Determine the [X, Y] coordinate at the center of the cell enclosing the given text.  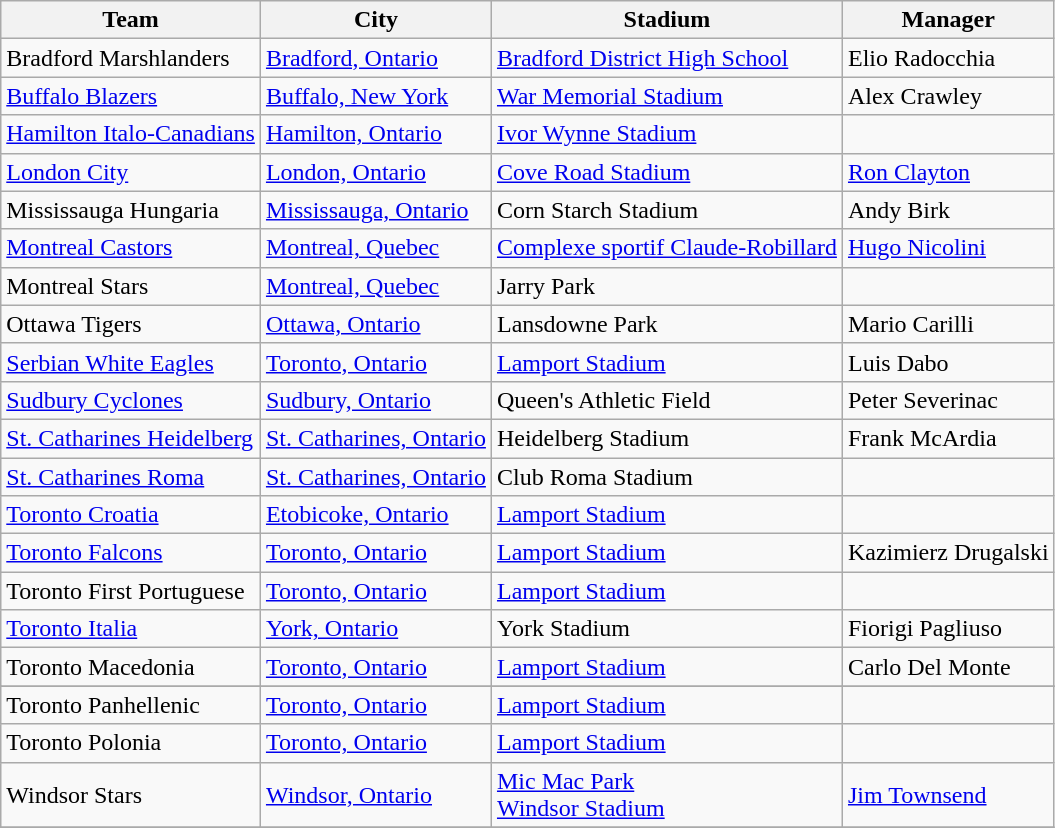
Luis Dabo [948, 362]
Mississauga, Ontario [376, 210]
Team [131, 20]
Jim Townsend [948, 794]
Bradford District High School [666, 58]
Ivor Wynne Stadium [666, 134]
Toronto Macedonia [131, 667]
St. Catharines Heidelberg [131, 438]
Carlo Del Monte [948, 667]
Elio Radocchia [948, 58]
Stadium [666, 20]
Jarry Park [666, 286]
Heidelberg Stadium [666, 438]
Complexe sportif Claude-Robillard [666, 248]
St. Catharines Roma [131, 477]
Serbian White Eagles [131, 362]
Bradford Marshlanders [131, 58]
Alex Crawley [948, 96]
Corn Starch Stadium [666, 210]
Sudbury Cyclones [131, 400]
Club Roma Stadium [666, 477]
Hugo Nicolini [948, 248]
Buffalo, New York [376, 96]
Toronto Italia [131, 629]
Andy Birk [948, 210]
Mic Mac ParkWindsor Stadium [666, 794]
London, Ontario [376, 172]
Etobicoke, Ontario [376, 515]
City [376, 20]
Hamilton, Ontario [376, 134]
Mario Carilli [948, 324]
Frank McArdia [948, 438]
Cove Road Stadium [666, 172]
Manager [948, 20]
Toronto First Portuguese [131, 591]
War Memorial Stadium [666, 96]
Toronto Panhellenic [131, 705]
Windsor Stars [131, 794]
York Stadium [666, 629]
Windsor, Ontario [376, 794]
Toronto Croatia [131, 515]
Montreal Stars [131, 286]
Montreal Castors [131, 248]
Buffalo Blazers [131, 96]
Ron Clayton [948, 172]
Ottawa, Ontario [376, 324]
Hamilton Italo-Canadians [131, 134]
York, Ontario [376, 629]
London City [131, 172]
Toronto Falcons [131, 553]
Queen's Athletic Field [666, 400]
Lansdowne Park [666, 324]
Fiorigi Pagliuso [948, 629]
Kazimierz Drugalski [948, 553]
Mississauga Hungaria [131, 210]
Ottawa Tigers [131, 324]
Peter Severinac [948, 400]
Toronto Polonia [131, 743]
Bradford, Ontario [376, 58]
Sudbury, Ontario [376, 400]
